Pinpoint the cell where the given text exists, returning its [x, y] midpoint coordinate. 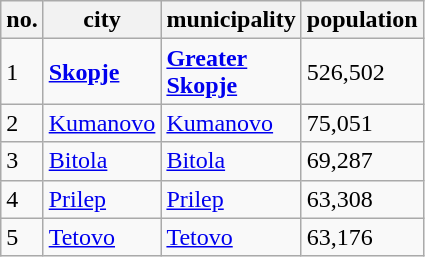
city [102, 20]
3 [22, 161]
no. [22, 20]
526,502 [362, 72]
63,176 [362, 237]
2 [22, 123]
population [362, 20]
Skopje [102, 72]
5 [22, 237]
69,287 [362, 161]
Greater Skopje [231, 72]
1 [22, 72]
4 [22, 199]
municipality [231, 20]
63,308 [362, 199]
75,051 [362, 123]
